Scan for the cell matching the given text and deliver its (x, y) coordinate at center. 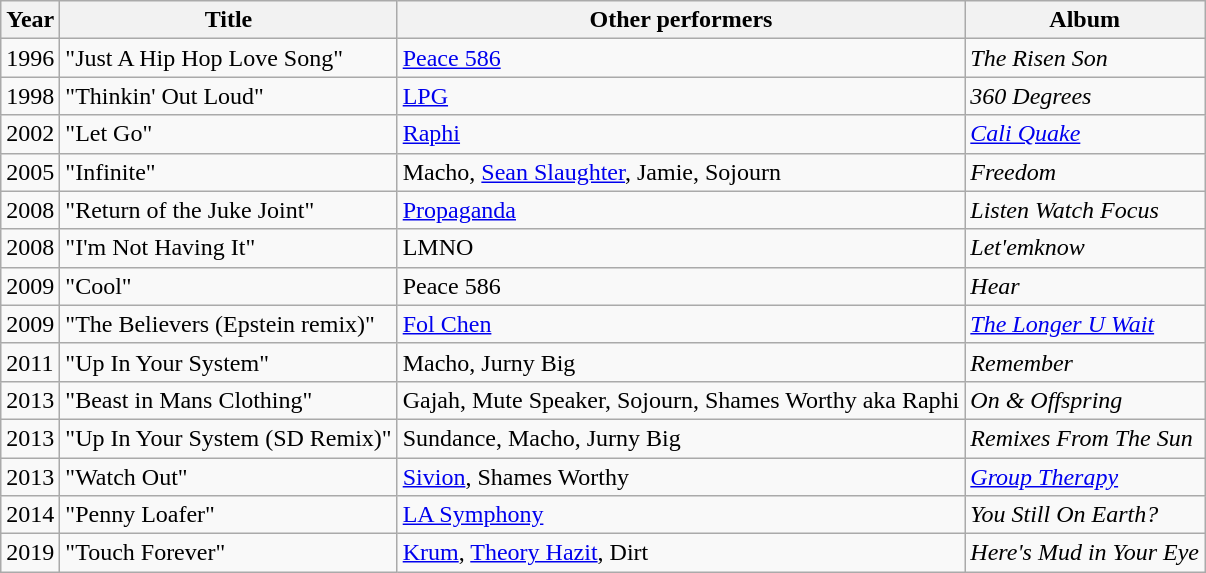
Here's Mud in Your Eye (1085, 553)
Group Therapy (1085, 477)
2011 (30, 362)
"Touch Forever" (228, 553)
Title (228, 20)
"Cool" (228, 286)
LPG (681, 96)
Propaganda (681, 210)
Raphi (681, 134)
"Penny Loafer" (228, 515)
"Thinkin' Out Loud" (228, 96)
Remixes From The Sun (1085, 438)
Let'emknow (1085, 248)
"Infinite" (228, 172)
"The Believers (Epstein remix)" (228, 324)
LA Symphony (681, 515)
Macho, Jurny Big (681, 362)
2002 (30, 134)
2019 (30, 553)
Krum, Theory Hazit, Dirt (681, 553)
1996 (30, 58)
Sundance, Macho, Jurny Big (681, 438)
Cali Quake (1085, 134)
"Just A Hip Hop Love Song" (228, 58)
360 Degrees (1085, 96)
"Up In Your System" (228, 362)
Gajah, Mute Speaker, Sojourn, Shames Worthy aka Raphi (681, 400)
Hear (1085, 286)
Freedom (1085, 172)
1998 (30, 96)
Year (30, 20)
LMNO (681, 248)
"Watch Out" (228, 477)
"Beast in Mans Clothing" (228, 400)
The Risen Son (1085, 58)
"Up In Your System (SD Remix)" (228, 438)
2005 (30, 172)
Sivion, Shames Worthy (681, 477)
"Let Go" (228, 134)
The Longer U Wait (1085, 324)
Other performers (681, 20)
"Return of the Juke Joint" (228, 210)
On & Offspring (1085, 400)
Macho, Sean Slaughter, Jamie, Sojourn (681, 172)
Listen Watch Focus (1085, 210)
2014 (30, 515)
"I'm Not Having It" (228, 248)
Album (1085, 20)
Fol Chen (681, 324)
Remember (1085, 362)
You Still On Earth? (1085, 515)
